Find where the given text appears and provide that cell's center as [x, y] coordinate. 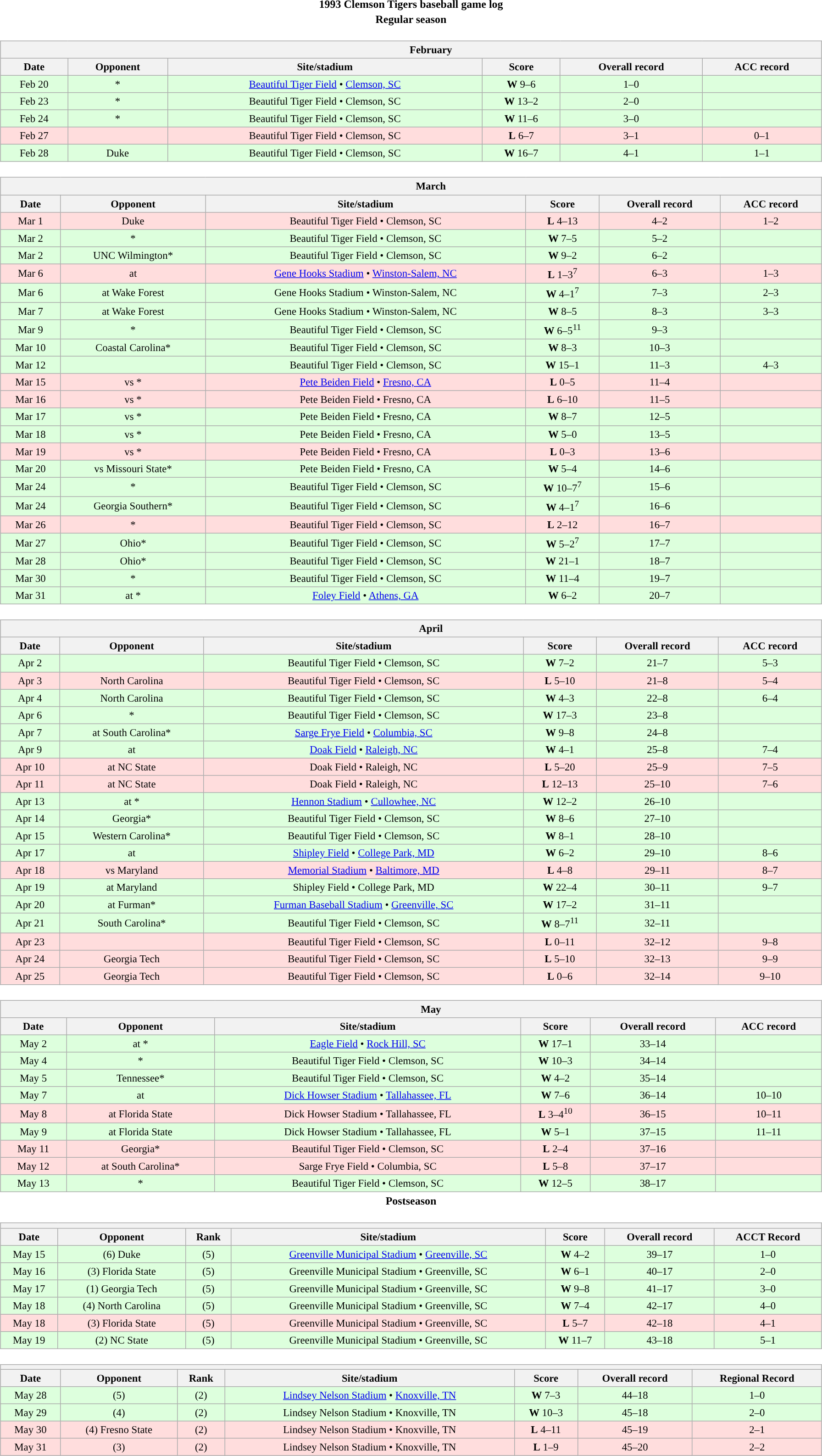
May 19 [29, 1340]
W 21–1 [562, 561]
(4) [119, 1412]
7–5 [770, 767]
25–8 [658, 749]
37–16 [653, 1149]
(6) Duke [122, 1254]
5–3 [770, 663]
Mar 16 [31, 400]
Mar 30 [31, 579]
W 5–1 [555, 1132]
W 12–2 [560, 801]
W 9–2 [562, 255]
Mar 26 [31, 524]
16–7 [660, 524]
Mar 20 [31, 469]
L 0–5 [562, 382]
11–11 [769, 1132]
Apr 10 [30, 767]
26–10 [658, 801]
W 10–77 [562, 487]
Mar 27 [31, 543]
W 17–1 [555, 1043]
Mar 17 [31, 417]
May 28 [31, 1395]
May 4 [33, 1061]
2–2 [757, 1447]
W 8–7 [562, 417]
W 7–6 [555, 1095]
2–1 [757, 1430]
W 5–0 [562, 434]
11–4 [660, 382]
ACCT Record [768, 1237]
4–3 [771, 365]
L 6–10 [562, 400]
W 17–2 [560, 905]
42–18 [660, 1323]
(3) [119, 1447]
W 17–3 [560, 715]
W 7–2 [560, 663]
41–17 [660, 1289]
W 22–4 [560, 887]
3–1 [631, 136]
Feb 23 [34, 101]
May 17 [29, 1289]
L 1–37 [562, 273]
May 7 [33, 1095]
6–2 [660, 255]
Apr 13 [30, 801]
May 11 [33, 1149]
L 6–7 [521, 136]
35–14 [653, 1078]
45–20 [635, 1447]
at Furman* [132, 905]
8–3 [660, 311]
9–3 [660, 329]
Apr 25 [30, 976]
May 16 [29, 1271]
W 8–1 [560, 836]
4–0 [768, 1305]
36–14 [653, 1095]
(4) Fresno State [119, 1430]
34–14 [653, 1061]
W 9–6 [521, 84]
L 1–9 [546, 1447]
9–9 [770, 959]
Mar 12 [31, 365]
at Maryland [132, 887]
April [411, 629]
Apr 11 [30, 784]
38–17 [653, 1183]
37–15 [653, 1132]
May 9 [33, 1132]
Memorial Stadium • Baltimore, MD [363, 870]
L 5–7 [575, 1323]
32–11 [658, 923]
20–7 [660, 596]
25–10 [658, 784]
8–6 [770, 853]
40–17 [660, 1271]
32–13 [658, 959]
Western Carolina* [132, 836]
Apr 14 [30, 819]
W 12–5 [555, 1183]
UNC Wilmington* [133, 255]
1–2 [771, 221]
2–3 [771, 293]
Tennessee* [140, 1078]
W 7–5 [562, 238]
1–3 [771, 273]
W 15–1 [562, 365]
15–6 [660, 487]
Eagle Field • Rock Hill, SC [368, 1043]
W 7–4 [575, 1305]
7–6 [770, 784]
May 5 [33, 1078]
43–18 [660, 1340]
16–6 [660, 506]
Feb 24 [34, 119]
29–10 [658, 853]
W 8–3 [562, 348]
W 8–6 [560, 819]
May [411, 1009]
L 2–4 [555, 1149]
L 0–6 [560, 976]
Apr 6 [30, 715]
Mar 15 [31, 382]
L 4–11 [546, 1430]
Mar 1 [31, 221]
Apr 15 [30, 836]
Foley Field • Athens, GA [366, 596]
24–8 [658, 732]
L 2–12 [562, 524]
10–10 [769, 1095]
6–3 [660, 273]
W 5–4 [562, 469]
(2) NC State [122, 1340]
10–3 [660, 348]
L 4–8 [560, 870]
Mar 9 [31, 329]
May 31 [31, 1447]
5–2 [660, 238]
0–1 [761, 136]
W 16–7 [521, 153]
Feb 27 [34, 136]
March [411, 186]
13–5 [660, 434]
South Carolina* [132, 923]
11–5 [660, 400]
19–7 [660, 579]
Apr 23 [30, 941]
May 29 [31, 1412]
11–3 [660, 365]
33–14 [653, 1043]
32–12 [658, 941]
W 11–6 [521, 119]
45–19 [635, 1430]
5–1 [768, 1340]
Hennon Stadium • Cullowhee, NC [363, 801]
W 8–5 [562, 311]
W 6–511 [562, 329]
6–4 [770, 698]
Feb 20 [34, 84]
Apr 19 [30, 887]
7–4 [770, 749]
Apr 4 [30, 698]
4–2 [660, 221]
32–14 [658, 976]
Regional Record [757, 1378]
W 13–2 [521, 101]
(4) North Carolina [122, 1305]
9–7 [770, 887]
30–11 [658, 887]
10–11 [769, 1113]
L 3–410 [555, 1113]
L 12–13 [560, 784]
Apr 17 [30, 853]
28–10 [658, 836]
14–6 [660, 469]
May 12 [33, 1166]
Mar 28 [31, 561]
Apr 24 [30, 959]
44–18 [635, 1395]
7–3 [660, 293]
45–18 [635, 1412]
1–1 [761, 153]
9–10 [770, 976]
8–7 [770, 870]
Apr 21 [30, 923]
(1) Georgia Tech [122, 1289]
Mar 18 [31, 434]
Apr 20 [30, 905]
Mar 31 [31, 596]
L 5–8 [555, 1166]
23–8 [658, 715]
L 5–20 [560, 767]
Georgia Southern* [133, 506]
Apr 3 [30, 681]
3–3 [771, 311]
21–8 [658, 681]
February [411, 50]
L 0–11 [560, 941]
W 4–1 [560, 749]
29–11 [658, 870]
W 11–4 [562, 579]
37–17 [653, 1166]
25–9 [658, 767]
May 8 [33, 1113]
21–7 [658, 663]
May 2 [33, 1043]
Mar 19 [31, 452]
Mar 7 [31, 311]
vs Maryland [132, 870]
W 6–1 [575, 1271]
22–8 [658, 698]
27–10 [658, 819]
W 4–3 [560, 698]
May 30 [31, 1430]
L 4–13 [562, 221]
May 13 [33, 1183]
18–7 [660, 561]
Apr 9 [30, 749]
Apr 2 [30, 663]
12–5 [660, 417]
9–8 [770, 941]
vs Missouri State* [133, 469]
W 7–3 [546, 1395]
5–4 [770, 681]
13–6 [660, 452]
L 0–3 [562, 452]
Apr 18 [30, 870]
39–17 [660, 1254]
31–11 [658, 905]
42–17 [660, 1305]
W 8–711 [560, 923]
May 15 [29, 1254]
Apr 7 [30, 732]
W 5–27 [562, 543]
17–7 [660, 543]
Coastal Carolina* [133, 348]
Feb 28 [34, 153]
36–15 [653, 1113]
Furman Baseball Stadium • Greenville, SC [363, 905]
Mar 10 [31, 348]
W 11–7 [575, 1340]
